Return the [X, Y] coordinate for the center point of the cell that contains the specified text.  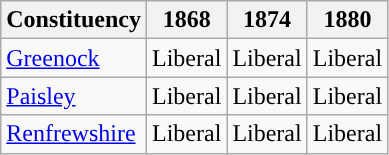
1880 [347, 20]
Paisley [74, 96]
1874 [267, 20]
Constituency [74, 20]
1868 [186, 20]
Renfrewshire [74, 134]
Greenock [74, 58]
